Locate the cell with the specified text and output its (X, Y) center coordinate. 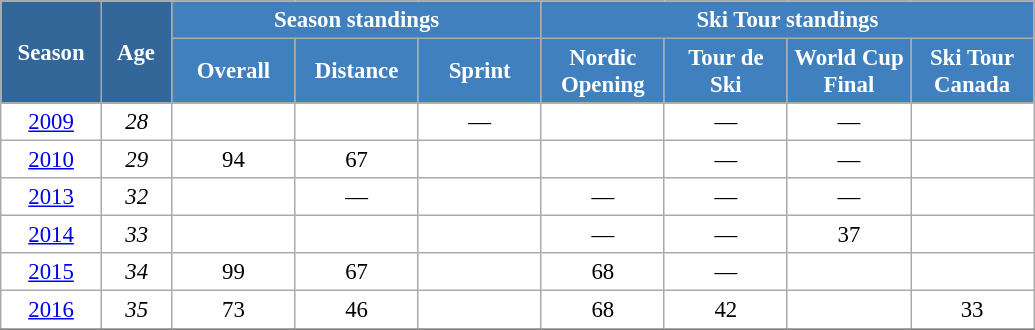
99 (234, 273)
2013 (52, 197)
34 (136, 273)
Sprint (480, 72)
35 (136, 310)
28 (136, 122)
2014 (52, 235)
World CupFinal (848, 72)
Tour deSki (726, 72)
Distance (356, 72)
Overall (234, 72)
Ski TourCanada (972, 72)
Season standings (356, 20)
32 (136, 197)
94 (234, 160)
Ski Tour standings (787, 20)
46 (356, 310)
Age (136, 52)
2016 (52, 310)
2010 (52, 160)
42 (726, 310)
2015 (52, 273)
Season (52, 52)
NordicOpening (602, 72)
37 (848, 235)
2009 (52, 122)
29 (136, 160)
73 (234, 310)
